Scan for the cell matching the given text and deliver its (X, Y) coordinate at center. 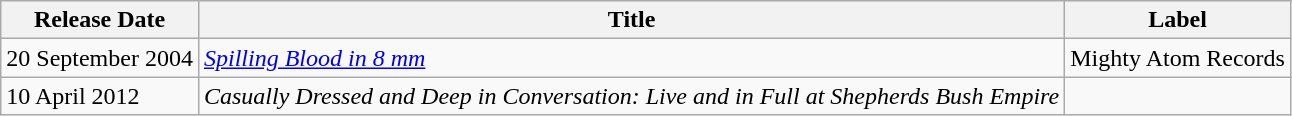
Release Date (100, 20)
Label (1178, 20)
Spilling Blood in 8 mm (631, 58)
Mighty Atom Records (1178, 58)
Title (631, 20)
20 September 2004 (100, 58)
Casually Dressed and Deep in Conversation: Live and in Full at Shepherds Bush Empire (631, 96)
10 April 2012 (100, 96)
